Scan for the cell matching the given text and deliver its [X, Y] coordinate at center. 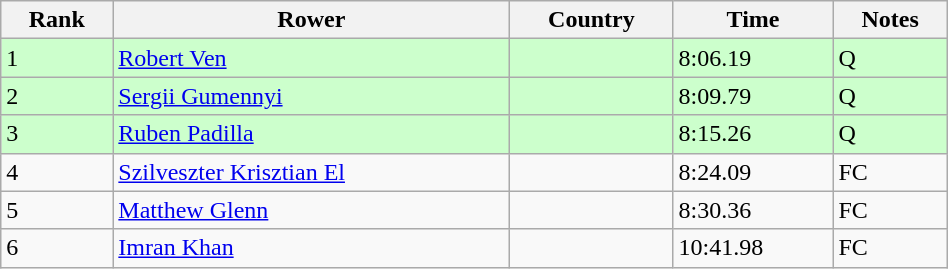
8:15.26 [753, 134]
Szilveszter Krisztian El [312, 172]
Notes [890, 20]
1 [57, 58]
Rank [57, 20]
8:24.09 [753, 172]
2 [57, 96]
Time [753, 20]
Rower [312, 20]
8:30.36 [753, 210]
Matthew Glenn [312, 210]
Imran Khan [312, 248]
8:06.19 [753, 58]
10:41.98 [753, 248]
Country [592, 20]
Ruben Padilla [312, 134]
5 [57, 210]
3 [57, 134]
Robert Ven [312, 58]
6 [57, 248]
4 [57, 172]
Sergii Gumennyi [312, 96]
8:09.79 [753, 96]
